Identify which cell holds the provided text, then report its (x, y) central coordinate. 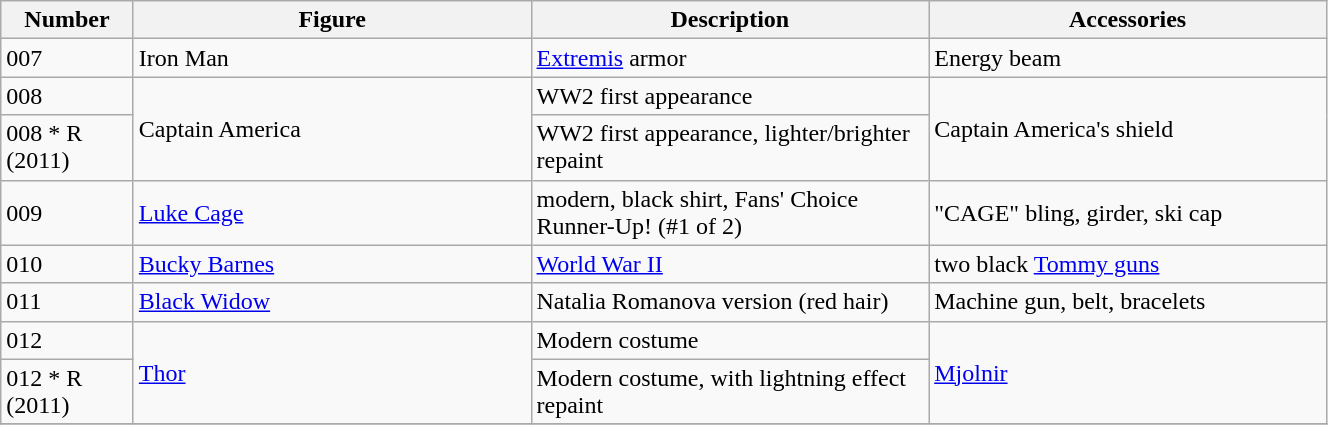
Number (68, 20)
Description (730, 20)
009 (68, 212)
"CAGE" bling, girder, ski cap (1128, 212)
WW2 first appearance, lighter/brighter repaint (730, 148)
Captain America (332, 128)
008 * R (2011) (68, 148)
Figure (332, 20)
World War II (730, 264)
Modern costume (730, 340)
Extremis armor (730, 58)
two black Tommy guns (1128, 264)
WW2 first appearance (730, 96)
Accessories (1128, 20)
Captain America's shield (1128, 128)
012 * R (2011) (68, 392)
Modern costume, with lightning effect repaint (730, 392)
Machine gun, belt, bracelets (1128, 302)
modern, black shirt, Fans' Choice Runner-Up! (#1 of 2) (730, 212)
012 (68, 340)
Natalia Romanova version (red hair) (730, 302)
007 (68, 58)
Bucky Barnes (332, 264)
Thor (332, 372)
010 (68, 264)
Luke Cage (332, 212)
Energy beam (1128, 58)
Iron Man (332, 58)
008 (68, 96)
Mjolnir (1128, 372)
Black Widow (332, 302)
011 (68, 302)
